For the text-containing cell, return its midpoint in [X, Y] coordinate format. 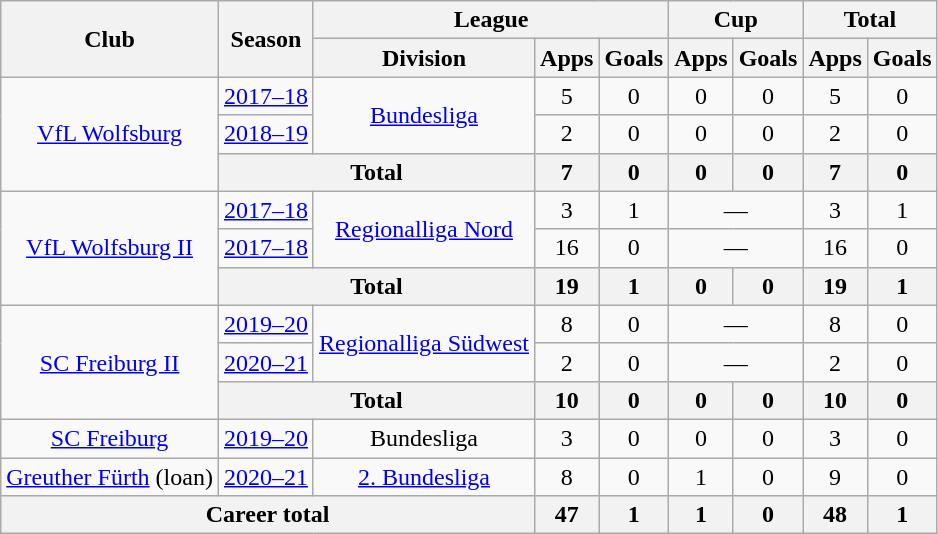
2018–19 [266, 134]
Career total [268, 515]
Club [110, 39]
Season [266, 39]
SC Freiburg II [110, 362]
48 [835, 515]
47 [567, 515]
VfL Wolfsburg II [110, 248]
Regionalliga Nord [424, 229]
2. Bundesliga [424, 477]
Division [424, 58]
League [490, 20]
VfL Wolfsburg [110, 134]
SC Freiburg [110, 438]
Cup [736, 20]
9 [835, 477]
Greuther Fürth (loan) [110, 477]
Regionalliga Südwest [424, 343]
